Extract the [x, y] coordinate from the center of the cell holding the provided text.  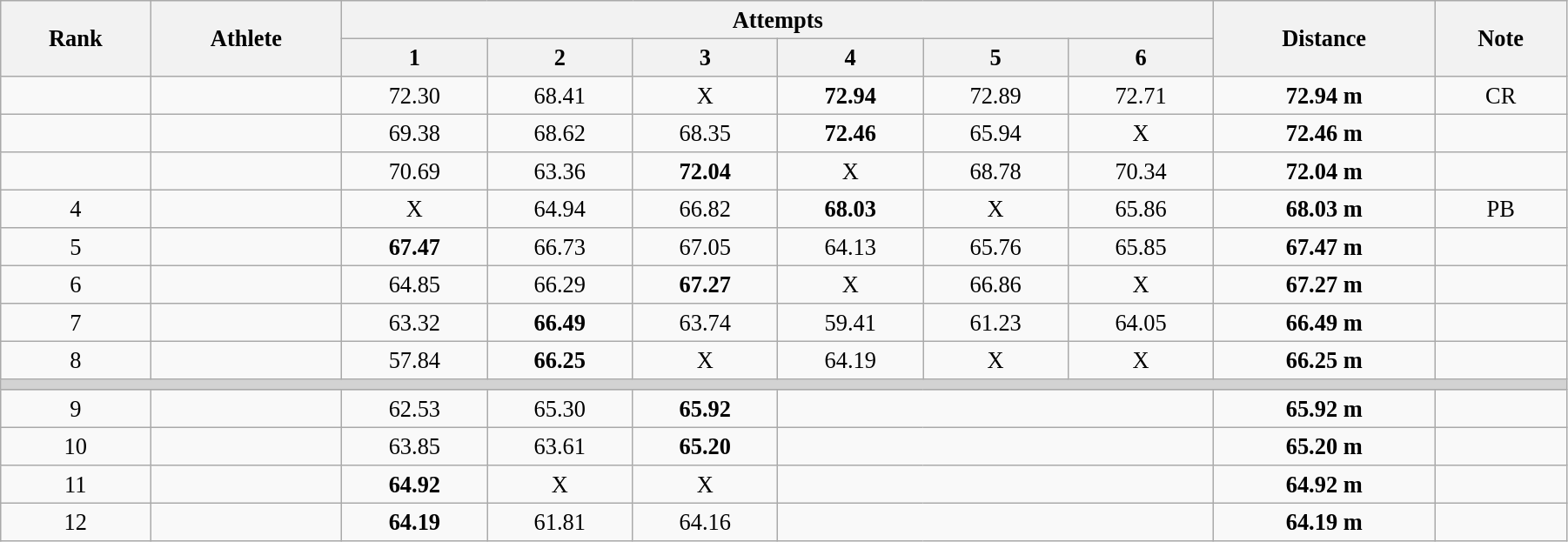
66.49 [560, 323]
65.30 [560, 409]
Attempts [778, 19]
63.61 [560, 446]
63.32 [414, 323]
72.46 [851, 133]
72.46 m [1324, 133]
67.05 [705, 247]
11 [76, 485]
64.19 m [1324, 522]
PB [1501, 209]
72.04 [705, 171]
Note [1501, 38]
1 [414, 57]
65.20 [705, 446]
57.84 [414, 360]
63.85 [414, 446]
67.27 [705, 284]
65.92 [705, 409]
67.47 m [1324, 247]
2 [560, 57]
72.71 [1142, 95]
72.04 m [1324, 171]
62.53 [414, 409]
CR [1501, 95]
65.85 [1142, 247]
8 [76, 360]
72.94 m [1324, 95]
70.34 [1142, 171]
65.86 [1142, 209]
63.74 [705, 323]
10 [76, 446]
9 [76, 409]
72.89 [995, 95]
7 [76, 323]
64.92 [414, 485]
65.94 [995, 133]
65.76 [995, 247]
66.29 [560, 284]
72.94 [851, 95]
64.16 [705, 522]
65.20 m [1324, 446]
3 [705, 57]
68.62 [560, 133]
67.47 [414, 247]
68.03 m [1324, 209]
64.13 [851, 247]
12 [76, 522]
68.35 [705, 133]
64.94 [560, 209]
66.73 [560, 247]
72.30 [414, 95]
59.41 [851, 323]
64.85 [414, 284]
68.41 [560, 95]
66.82 [705, 209]
65.92 m [1324, 409]
61.23 [995, 323]
64.05 [1142, 323]
69.38 [414, 133]
68.03 [851, 209]
66.49 m [1324, 323]
66.25 [560, 360]
68.78 [995, 171]
Rank [76, 38]
70.69 [414, 171]
63.36 [560, 171]
66.86 [995, 284]
66.25 m [1324, 360]
67.27 m [1324, 284]
61.81 [560, 522]
Distance [1324, 38]
Athlete [246, 38]
64.92 m [1324, 485]
